Locate the cell with the specified text and output its [X, Y] center coordinate. 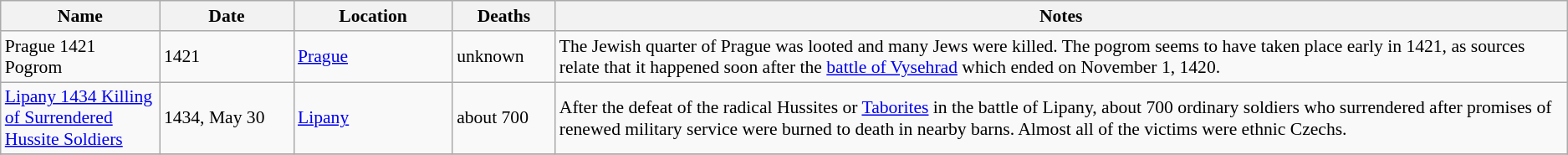
Deaths [503, 16]
Date [227, 16]
Location [373, 16]
Lipany [373, 119]
Prague 1421 Pogrom [80, 57]
Name [80, 16]
Lipany 1434 Killing of Surrendered Hussite Soldiers [80, 119]
Notes [1061, 16]
about 700 [503, 119]
unknown [503, 57]
1434, May 30 [227, 119]
Prague [373, 57]
1421 [227, 57]
